Detect which cell encompasses the target text, then output its (X, Y) center coordinate. 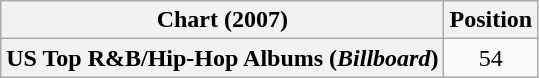
Chart (2007) (222, 20)
54 (491, 58)
US Top R&B/Hip-Hop Albums (Billboard) (222, 58)
Position (491, 20)
